Return [X, Y] of the center of cell containing provided text 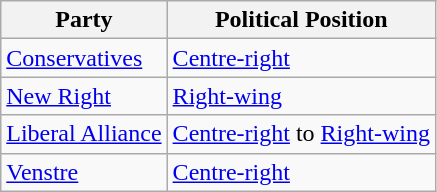
Conservatives [84, 58]
New Right [84, 96]
Liberal Alliance [84, 134]
Centre-right to Right-wing [301, 134]
Party [84, 20]
Right-wing [301, 96]
Venstre [84, 172]
Political Position [301, 20]
